For the text-containing cell, return its midpoint in [X, Y] coordinate format. 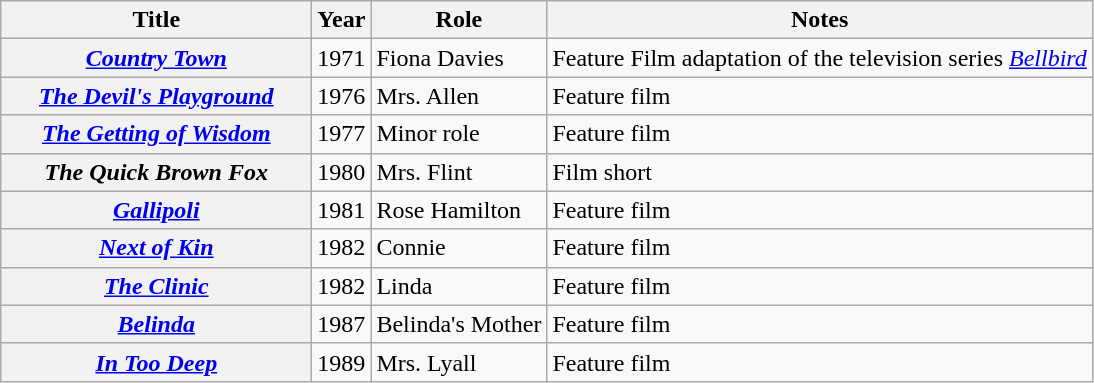
1980 [342, 172]
Feature Film adaptation of the television series Bellbird [820, 58]
Connie [459, 248]
Notes [820, 20]
Title [156, 20]
1977 [342, 134]
The Quick Brown Fox [156, 172]
1987 [342, 324]
1976 [342, 96]
The Devil's Playground [156, 96]
Country Town [156, 58]
Fiona Davies [459, 58]
1989 [342, 362]
Film short [820, 172]
1981 [342, 210]
Rose Hamilton [459, 210]
Mrs. Lyall [459, 362]
Mrs. Flint [459, 172]
Year [342, 20]
Gallipoli [156, 210]
The Getting of Wisdom [156, 134]
Linda [459, 286]
Minor role [459, 134]
Next of Kin [156, 248]
The Clinic [156, 286]
Role [459, 20]
In Too Deep [156, 362]
Belinda [156, 324]
Mrs. Allen [459, 96]
Belinda's Mother [459, 324]
1971 [342, 58]
